For the text-containing cell, return its midpoint in (x, y) coordinate format. 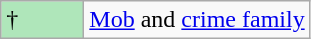
Mob and crime family (197, 20)
† (42, 20)
